Find where the given text appears and provide that cell's center as [X, Y] coordinate. 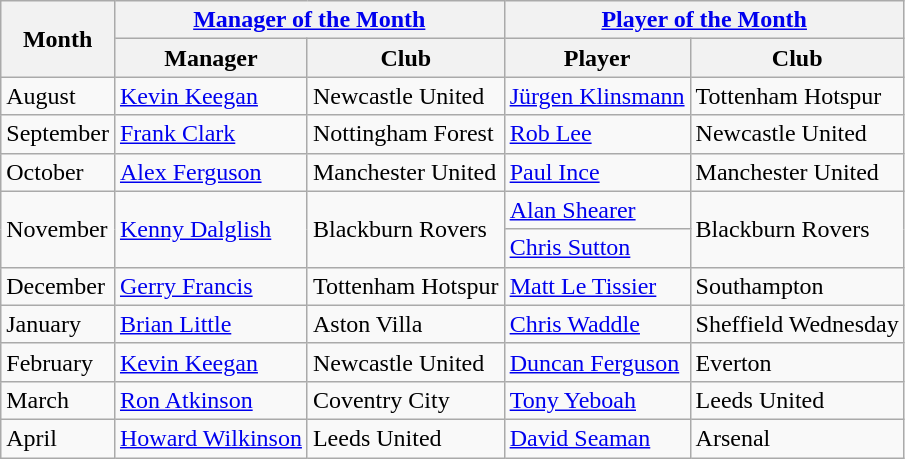
Howard Wilkinson [210, 438]
Paul Ince [597, 172]
Rob Lee [597, 134]
September [58, 134]
December [58, 286]
Brian Little [210, 324]
Gerry Francis [210, 286]
Ron Atkinson [210, 400]
Player of the Month [704, 20]
Nottingham Forest [406, 134]
Alex Ferguson [210, 172]
Sheffield Wednesday [797, 324]
Chris Waddle [597, 324]
Southampton [797, 286]
Manager of the Month [309, 20]
Jürgen Klinsmann [597, 96]
Tony Yeboah [597, 400]
October [58, 172]
Matt Le Tissier [597, 286]
Chris Sutton [597, 248]
Alan Shearer [597, 210]
Aston Villa [406, 324]
March [58, 400]
February [58, 362]
David Seaman [597, 438]
April [58, 438]
Month [58, 39]
November [58, 229]
August [58, 96]
Arsenal [797, 438]
Duncan Ferguson [597, 362]
Coventry City [406, 400]
Everton [797, 362]
Frank Clark [210, 134]
Player [597, 58]
Manager [210, 58]
January [58, 324]
Kenny Dalglish [210, 229]
